Determine the [x, y] coordinate at the center of the cell enclosing the given text.  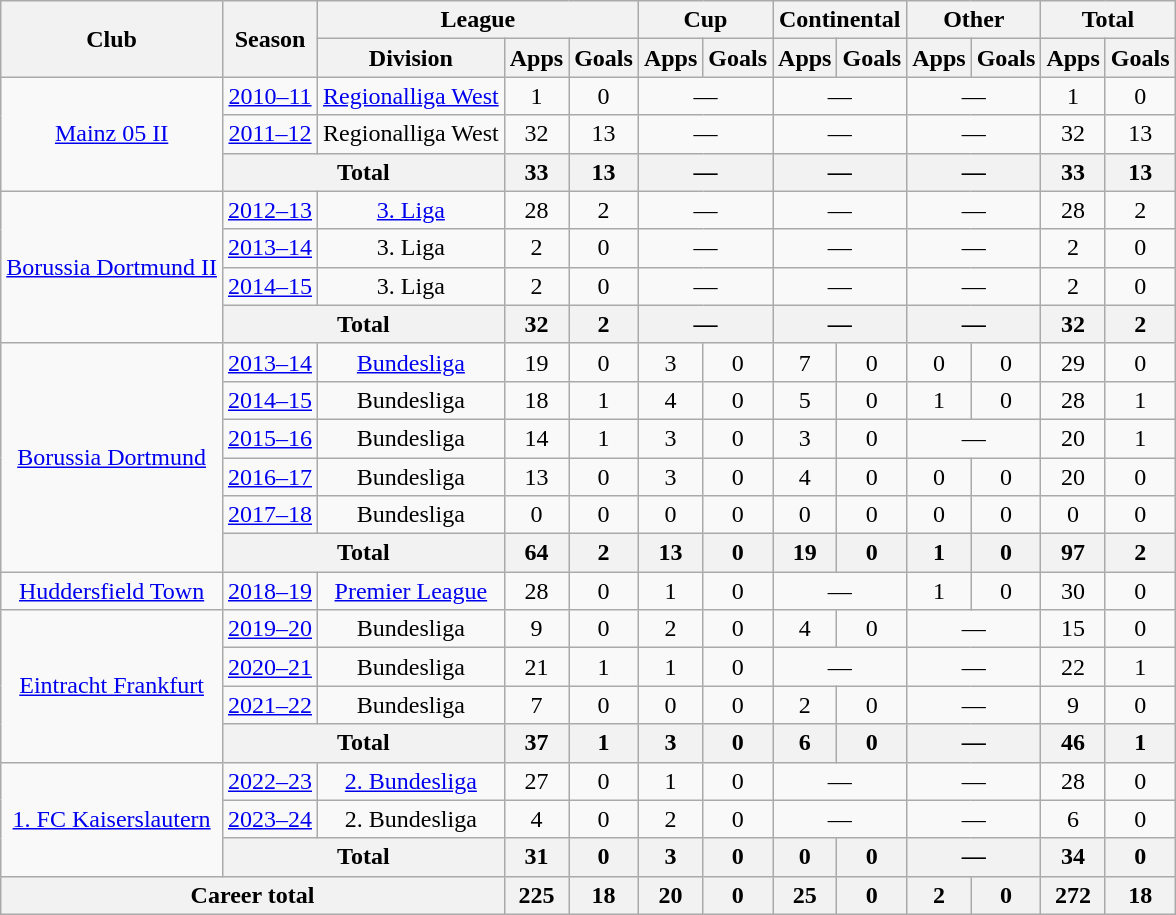
Premier League [412, 591]
Career total [252, 895]
14 [536, 438]
15 [1073, 629]
2015–16 [270, 438]
25 [805, 895]
Club [112, 39]
2017–18 [270, 515]
97 [1073, 553]
30 [1073, 591]
21 [536, 667]
Borussia Dortmund [112, 457]
22 [1073, 667]
Season [270, 39]
Cup [705, 20]
272 [1073, 895]
2021–22 [270, 705]
2016–17 [270, 477]
2022–23 [270, 781]
Eintracht Frankfurt [112, 686]
2023–24 [270, 819]
34 [1073, 857]
5 [805, 400]
Division [412, 58]
Huddersfield Town [112, 591]
League [478, 20]
1. FC Kaiserslautern [112, 819]
2018–19 [270, 591]
37 [536, 743]
64 [536, 553]
2019–20 [270, 629]
Continental [840, 20]
Mainz 05 II [112, 134]
2010–11 [270, 96]
2011–12 [270, 134]
29 [1073, 362]
Borussia Dortmund II [112, 267]
46 [1073, 743]
31 [536, 857]
Other [974, 20]
27 [536, 781]
225 [536, 895]
2020–21 [270, 667]
2012–13 [270, 210]
